Extract the (x, y) coordinate from the center of the cell holding the provided text.  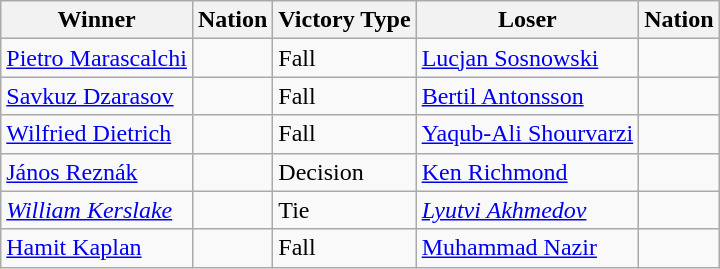
Decision (344, 172)
János Reznák (97, 172)
Ken Richmond (528, 172)
Victory Type (344, 20)
Loser (528, 20)
Savkuz Dzarasov (97, 96)
Wilfried Dietrich (97, 134)
Winner (97, 20)
Yaqub-Ali Shourvarzi (528, 134)
Lyutvi Akhmedov (528, 210)
Lucjan Sosnowski (528, 58)
Pietro Marascalchi (97, 58)
William Kerslake (97, 210)
Tie (344, 210)
Bertil Antonsson (528, 96)
Muhammad Nazir (528, 248)
Hamit Kaplan (97, 248)
